Capture the cell that displays the provided text and extract its (x, y) central coordinate. 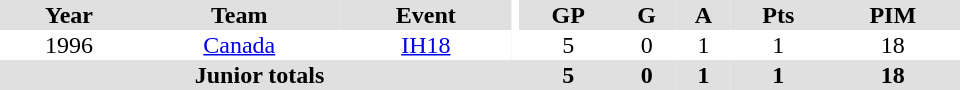
Junior totals (260, 75)
IH18 (426, 45)
G (646, 15)
GP (568, 15)
Pts (778, 15)
Canada (240, 45)
Year (69, 15)
A (704, 15)
PIM (893, 15)
1996 (69, 45)
Event (426, 15)
Team (240, 15)
